Determine the (x, y) coordinate at the center of the cell enclosing the given text.  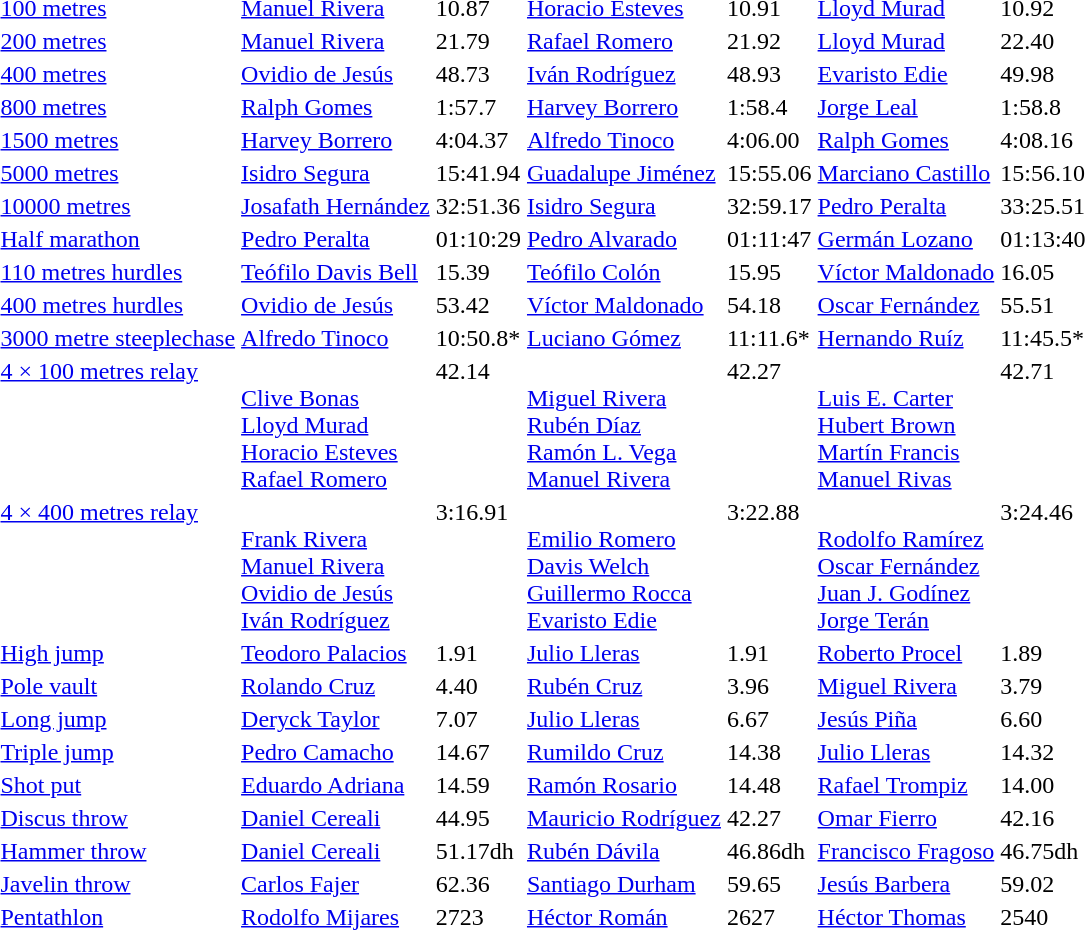
51.17dh (478, 851)
1:57.7 (478, 107)
01:11:47 (769, 239)
44.95 (478, 818)
Teodoro Palacios (336, 653)
Mauricio Rodríguez (624, 818)
Marciano Castillo (906, 173)
Lloyd Murad (906, 41)
32:51.36 (478, 206)
3.96 (769, 686)
Hernando Ruíz (906, 338)
Rafael Romero (624, 41)
Teófilo Colón (624, 272)
01:10:29 (478, 239)
Carlos Fajer (336, 884)
Eduardo Adriana (336, 785)
15.95 (769, 272)
21.79 (478, 41)
21.92 (769, 41)
32:59.17 (769, 206)
6.67 (769, 719)
Luis E. Carter Hubert Brown Martín Francis Manuel Rivas (906, 425)
Teófilo Davis Bell (336, 272)
42.14 (478, 425)
48.93 (769, 74)
14.59 (478, 785)
Emilio Romero Davis Welch Guillermo Rocca Evaristo Edie (624, 566)
Iván Rodríguez (624, 74)
15:55.06 (769, 173)
10:50.8* (478, 338)
Germán Lozano (906, 239)
Roberto Procel (906, 653)
Ramón Rosario (624, 785)
Rodolfo Ramírez Oscar Fernández Juan J. Godínez Jorge Terán (906, 566)
4.40 (478, 686)
Luciano Gómez (624, 338)
Oscar Fernández (906, 305)
3:16.91 (478, 566)
Francisco Fragoso (906, 851)
15:41.94 (478, 173)
Miguel Rivera (906, 686)
Omar Fierro (906, 818)
Jorge Leal (906, 107)
Rolando Cruz (336, 686)
1:58.4 (769, 107)
53.42 (478, 305)
11:11.6* (769, 338)
Pedro Alvarado (624, 239)
7.07 (478, 719)
Josafath Hernández (336, 206)
62.36 (478, 884)
Miguel Rivera Rubén Díaz Ramón L. Vega Manuel Rivera (624, 425)
Rafael Trompiz (906, 785)
4:06.00 (769, 140)
48.73 (478, 74)
54.18 (769, 305)
Manuel Rivera (336, 41)
14.48 (769, 785)
15.39 (478, 272)
Jesús Barbera (906, 884)
Santiago Durham (624, 884)
Rumildo Cruz (624, 752)
46.86dh (769, 851)
Clive Bonas Lloyd Murad Horacio Esteves Rafael Romero (336, 425)
3:22.88 (769, 566)
Evaristo Edie (906, 74)
Pedro Camacho (336, 752)
59.65 (769, 884)
4:04.37 (478, 140)
Frank Rivera Manuel Rivera Ovidio de Jesús Iván Rodríguez (336, 566)
Rubén Dávila (624, 851)
14.67 (478, 752)
Rubén Cruz (624, 686)
Deryck Taylor (336, 719)
14.38 (769, 752)
Guadalupe Jiménez (624, 173)
Jesús Piña (906, 719)
